Pinpoint the cell where the given text exists, returning its (x, y) midpoint coordinate. 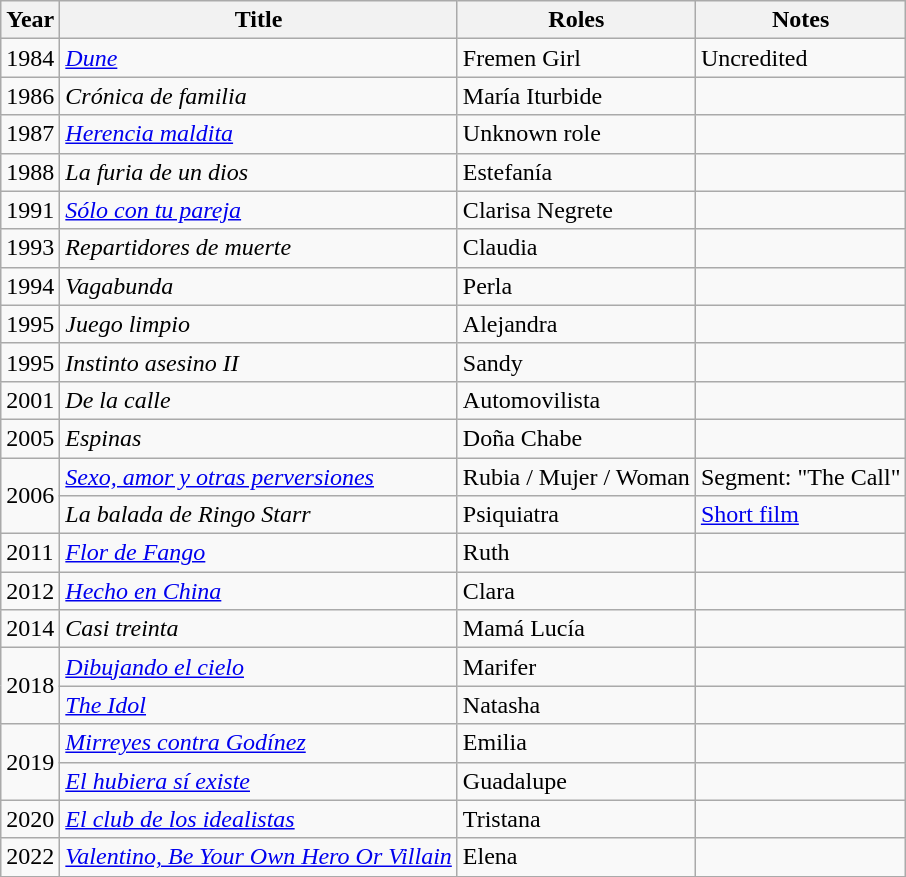
Short film (800, 515)
La balada de Ringo Starr (259, 515)
Doña Chabe (576, 438)
1993 (30, 248)
Dibujando el cielo (259, 667)
The Idol (259, 705)
Sólo con tu pareja (259, 210)
Flor de Fango (259, 553)
Sexo, amor y otras perversiones (259, 477)
2012 (30, 591)
Year (30, 20)
Instinto asesino II (259, 362)
2018 (30, 686)
1986 (30, 96)
Title (259, 20)
Elena (576, 857)
2011 (30, 553)
Sandy (576, 362)
Clara (576, 591)
El club de los idealistas (259, 819)
Mamá Lucía (576, 629)
Automovilista (576, 400)
2001 (30, 400)
Repartidores de muerte (259, 248)
Mirreyes contra Godínez (259, 743)
Casi treinta (259, 629)
Claudia (576, 248)
Natasha (576, 705)
Vagabunda (259, 286)
Valentino, Be Your Own Hero Or Villain (259, 857)
Emilia (576, 743)
Notes (800, 20)
De la calle (259, 400)
Hecho en China (259, 591)
2020 (30, 819)
El hubiera sí existe (259, 781)
Uncredited (800, 58)
Ruth (576, 553)
Rubia / Mujer / Woman (576, 477)
Unknown role (576, 134)
2005 (30, 438)
1988 (30, 172)
Dune (259, 58)
Alejandra (576, 324)
Estefanía (576, 172)
1984 (30, 58)
1987 (30, 134)
1991 (30, 210)
Juego limpio (259, 324)
Psiquiatra (576, 515)
María Iturbide (576, 96)
Crónica de familia (259, 96)
La furia de un dios (259, 172)
Herencia maldita (259, 134)
1994 (30, 286)
Espinas (259, 438)
Roles (576, 20)
Segment: "The Call" (800, 477)
Perla (576, 286)
Tristana (576, 819)
2006 (30, 496)
2022 (30, 857)
2014 (30, 629)
Marifer (576, 667)
Fremen Girl (576, 58)
Clarisa Negrete (576, 210)
Guadalupe (576, 781)
2019 (30, 762)
